Find where the given text appears and provide that cell's center as [x, y] coordinate. 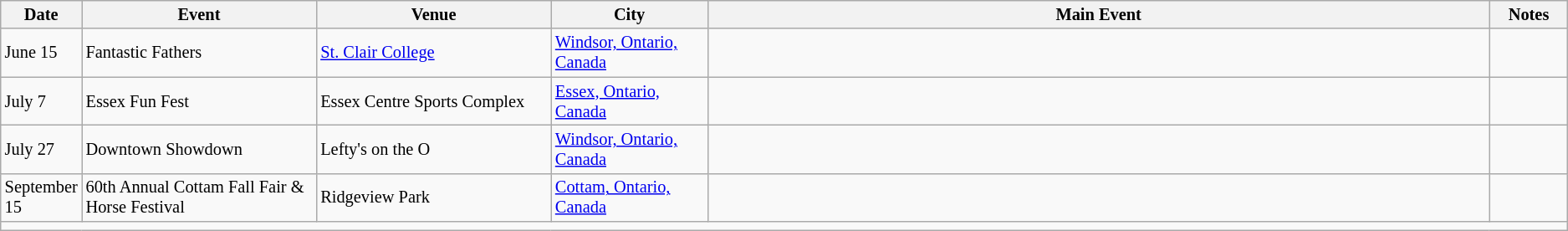
Essex Fun Fest [199, 101]
Main Event [1099, 14]
Lefty's on the O [433, 149]
Ridgeview Park [433, 198]
Essex, Ontario, Canada [629, 101]
Event [199, 14]
Notes [1529, 14]
60th Annual Cottam Fall Fair & Horse Festival [199, 198]
July 7 [42, 101]
July 27 [42, 149]
Date [42, 14]
Venue [433, 14]
City [629, 14]
Essex Centre Sports Complex [433, 101]
June 15 [42, 53]
Downtown Showdown [199, 149]
Cottam, Ontario, Canada [629, 198]
Fantastic Fathers [199, 53]
St. Clair College [433, 53]
September 15 [42, 198]
